Find where the given text appears and provide that cell's center as (x, y) coordinate. 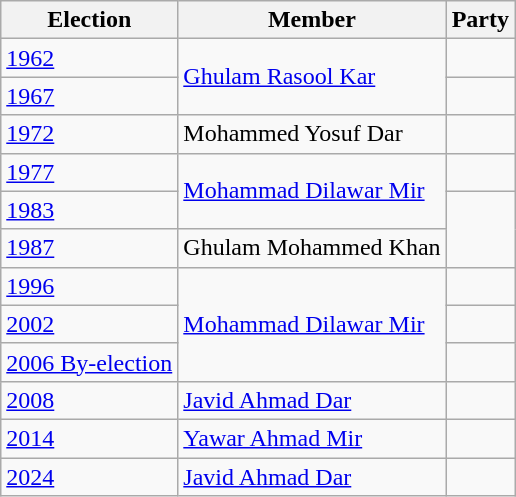
2006 By-election (90, 362)
Member (312, 20)
1996 (90, 286)
1983 (90, 210)
1972 (90, 134)
1987 (90, 248)
Ghulam Mohammed Khan (312, 248)
1962 (90, 58)
Party (480, 20)
2002 (90, 324)
2024 (90, 477)
Yawar Ahmad Mir (312, 438)
1967 (90, 96)
Election (90, 20)
Mohammed Yosuf Dar (312, 134)
2008 (90, 400)
2014 (90, 438)
1977 (90, 172)
Ghulam Rasool Kar (312, 77)
